Find where the given text appears and provide that cell's center as [X, Y] coordinate. 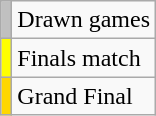
Drawn games [84, 20]
Grand Final [84, 96]
Finals match [84, 58]
